Detect which cell encompasses the target text, then output its [x, y] center coordinate. 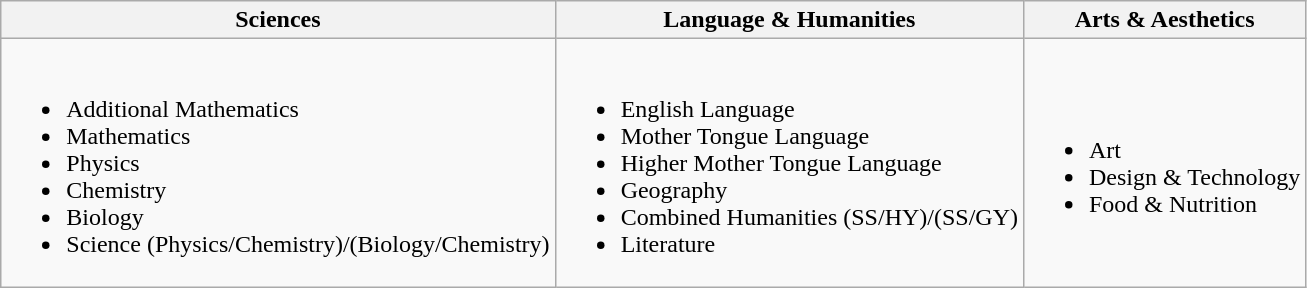
English LanguageMother Tongue LanguageHigher Mother Tongue LanguageGeographyCombined Humanities (SS/HY)/(SS/GY)Literature [789, 163]
Additional MathematicsMathematicsPhysicsChemistryBiologyScience (Physics/Chemistry)/(Biology/Chemistry) [278, 163]
Sciences [278, 20]
Arts & Aesthetics [1164, 20]
Language & Humanities [789, 20]
ArtDesign & TechnologyFood & Nutrition [1164, 163]
